Identify which cell holds the provided text, then report its (X, Y) central coordinate. 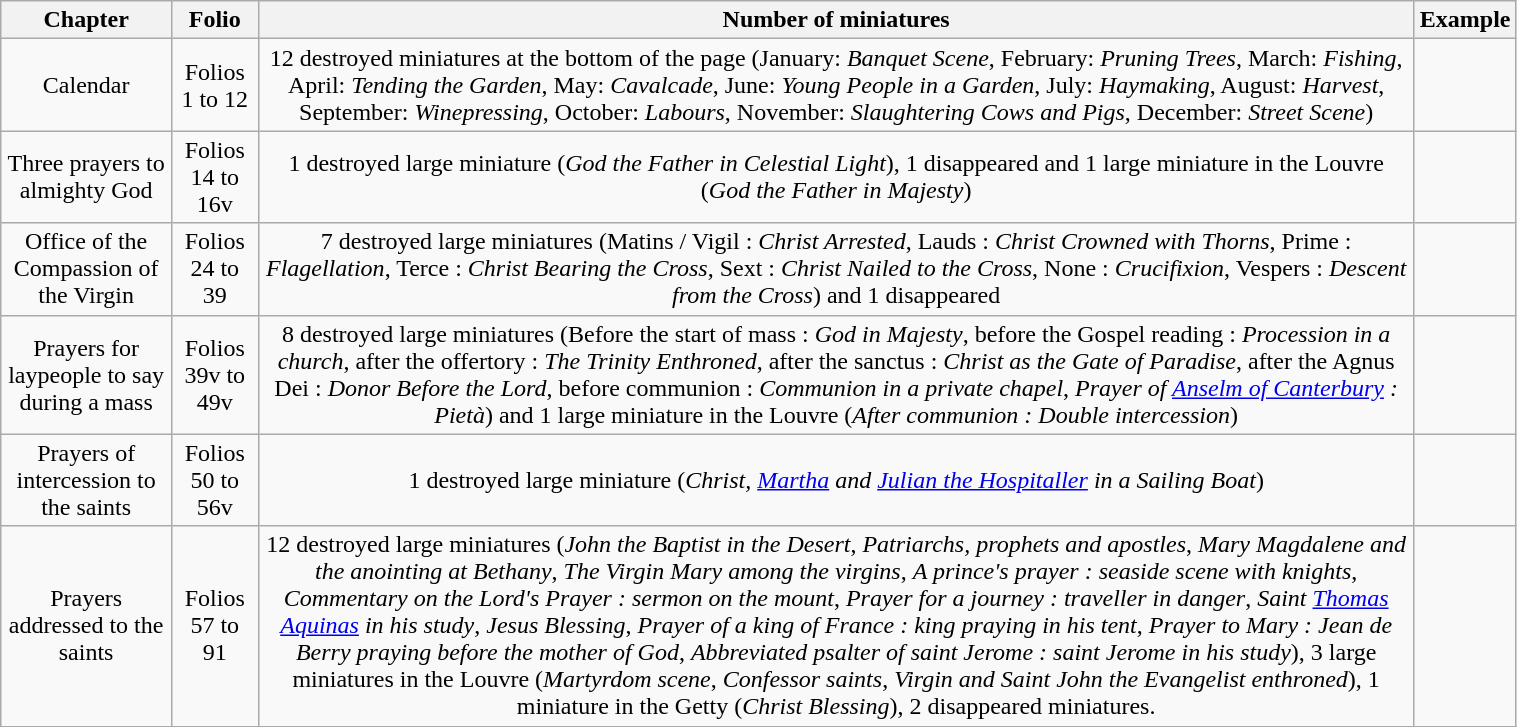
Example (1465, 20)
Calendar (86, 85)
Prayers addressed to the saints (86, 626)
Folios 14 to 16v (216, 177)
1 destroyed large miniature (Christ, Martha and Julian the Hospitaller in a Sailing Boat) (836, 480)
Folios 50 to 56v (216, 480)
Chapter (86, 20)
Number of miniatures (836, 20)
Three prayers to almighty God (86, 177)
Prayers of intercession to the saints (86, 480)
Folios 1 to 12 (216, 85)
Office of the Compassion of the Virgin (86, 269)
Folios 24 to 39 (216, 269)
Folio (216, 20)
Prayers for laypeople to say during a mass (86, 374)
Folios 39v to 49v (216, 374)
Folios 57 to 91 (216, 626)
1 destroyed large miniature (God the Father in Celestial Light), 1 disappeared and 1 large miniature in the Louvre (God the Father in Majesty) (836, 177)
